Identify which cell holds the provided text, then report its [x, y] central coordinate. 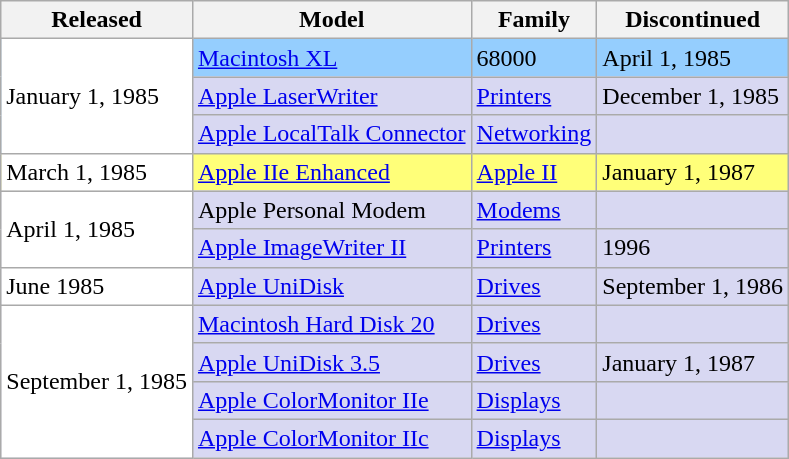
Family [534, 20]
Macintosh Hard Disk 20 [332, 324]
January 1, 1985 [97, 96]
Discontinued [693, 20]
September 1, 1985 [97, 381]
Networking [534, 134]
Macintosh XL [332, 58]
Released [97, 20]
1996 [693, 248]
March 1, 1985 [97, 172]
Apple ImageWriter II [332, 248]
Apple ColorMonitor IIe [332, 400]
Apple LaserWriter [332, 96]
June 1985 [97, 286]
Apple LocalTalk Connector [332, 134]
Modems [534, 210]
Apple II [534, 172]
Model [332, 20]
September 1, 1986 [693, 286]
Apple UniDisk 3.5 [332, 362]
December 1, 1985 [693, 96]
Apple UniDisk [332, 286]
Apple ColorMonitor IIc [332, 438]
Apple Personal Modem [332, 210]
Apple IIe Enhanced [332, 172]
68000 [534, 58]
